Output the [x, y] coordinate of the center of the cell containing the given text.  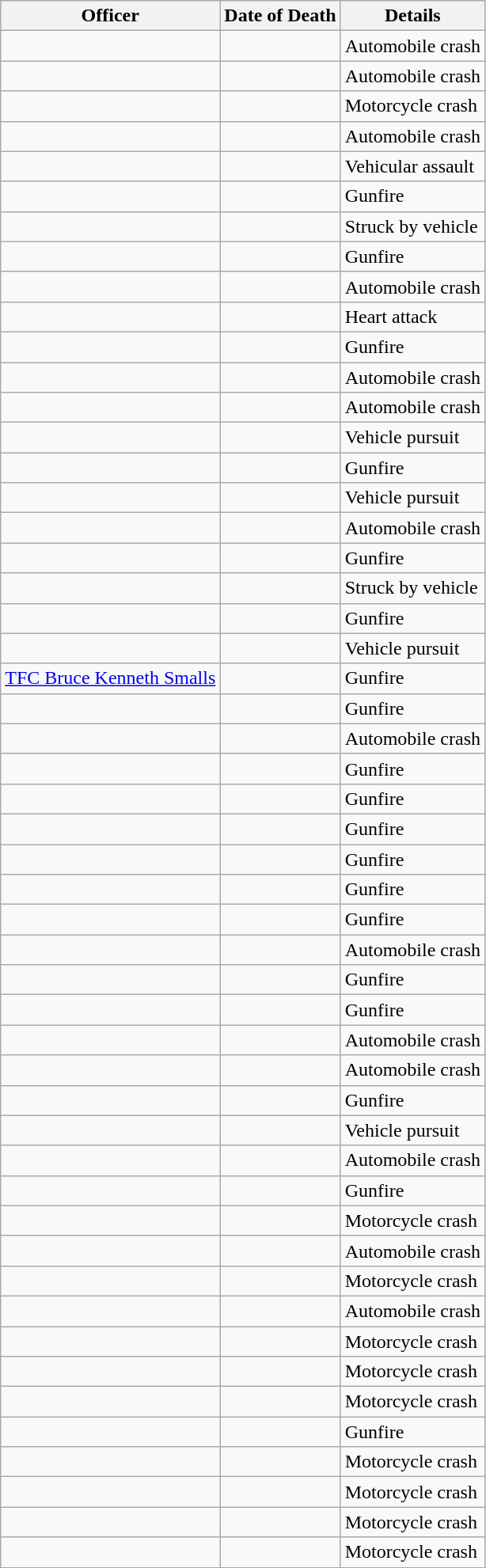
Date of Death [280, 16]
Vehicular assault [412, 166]
TFC Bruce Kenneth Smalls [111, 678]
Details [412, 16]
Heart attack [412, 317]
Officer [111, 16]
